Extract the (X, Y) coordinate from the center of the cell holding the provided text.  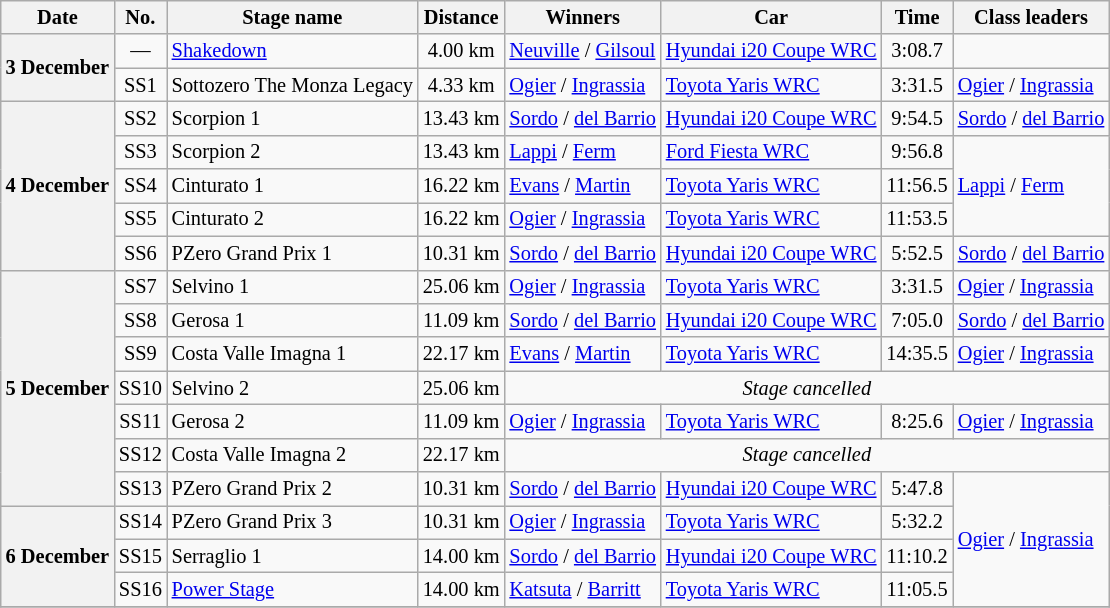
Class leaders (1031, 17)
SS11 (140, 421)
Car (772, 17)
Neuville / Gilsoul (583, 51)
7:05.0 (916, 320)
SS15 (140, 556)
4.33 km (462, 85)
11:05.5 (916, 589)
Winners (583, 17)
SS1 (140, 85)
PZero Grand Prix 1 (292, 253)
No. (140, 17)
3:08.7 (916, 51)
5:32.2 (916, 522)
Selvino 1 (292, 287)
Scorpion 1 (292, 118)
SS16 (140, 589)
SS7 (140, 287)
SS12 (140, 455)
SS6 (140, 253)
SS4 (140, 186)
11:53.5 (916, 219)
PZero Grand Prix 2 (292, 489)
Gerosa 1 (292, 320)
Date (58, 17)
SS9 (140, 354)
SS14 (140, 522)
Gerosa 2 (292, 421)
PZero Grand Prix 3 (292, 522)
5 December (58, 388)
6 December (58, 556)
14:35.5 (916, 354)
Ford Fiesta WRC (772, 152)
Stage name (292, 17)
Sottozero The Monza Legacy (292, 85)
SS13 (140, 489)
SS3 (140, 152)
SS8 (140, 320)
11:56.5 (916, 186)
Cinturato 1 (292, 186)
Costa Valle Imagna 2 (292, 455)
— (140, 51)
9:56.8 (916, 152)
9:54.5 (916, 118)
Costa Valle Imagna 1 (292, 354)
Serraglio 1 (292, 556)
4 December (58, 185)
Distance (462, 17)
SS2 (140, 118)
3 December (58, 68)
Power Stage (292, 589)
Time (916, 17)
4.00 km (462, 51)
SS5 (140, 219)
Shakedown (292, 51)
8:25.6 (916, 421)
SS10 (140, 388)
Scorpion 2 (292, 152)
Cinturato 2 (292, 219)
5:47.8 (916, 489)
5:52.5 (916, 253)
Katsuta / Barritt (583, 589)
11:10.2 (916, 556)
Selvino 2 (292, 388)
